Output the [x, y] coordinate of the center of the cell containing the given text.  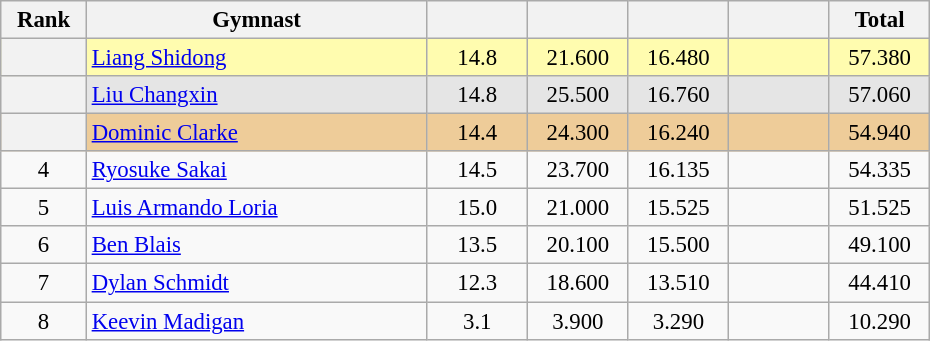
Liang Shidong [256, 58]
25.500 [578, 95]
Rank [44, 20]
Keevin Madigan [256, 321]
49.100 [880, 245]
16.760 [678, 95]
57.060 [880, 95]
13.5 [478, 245]
7 [44, 283]
Liu Changxin [256, 95]
10.290 [880, 321]
Dominic Clarke [256, 133]
21.600 [578, 58]
54.335 [880, 170]
24.300 [578, 133]
44.410 [880, 283]
3.290 [678, 321]
Gymnast [256, 20]
16.240 [678, 133]
Dylan Schmidt [256, 283]
14.5 [478, 170]
15.500 [678, 245]
51.525 [880, 208]
Ben Blais [256, 245]
13.510 [678, 283]
15.0 [478, 208]
23.700 [578, 170]
14.4 [478, 133]
57.380 [880, 58]
Luis Armando Loria [256, 208]
5 [44, 208]
3.900 [578, 321]
3.1 [478, 321]
6 [44, 245]
20.100 [578, 245]
18.600 [578, 283]
54.940 [880, 133]
16.480 [678, 58]
12.3 [478, 283]
15.525 [678, 208]
Ryosuke Sakai [256, 170]
Total [880, 20]
8 [44, 321]
4 [44, 170]
16.135 [678, 170]
21.000 [578, 208]
